Search for the cell housing the specified text and yield its (X, Y) center coordinate. 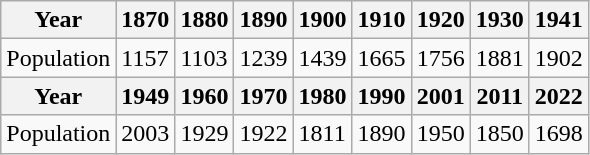
1439 (322, 58)
2001 (440, 96)
2011 (500, 96)
1900 (322, 20)
1881 (500, 58)
1880 (204, 20)
1665 (382, 58)
1970 (264, 96)
1103 (204, 58)
2003 (146, 134)
1756 (440, 58)
1910 (382, 20)
1870 (146, 20)
1811 (322, 134)
1950 (440, 134)
1960 (204, 96)
1949 (146, 96)
1930 (500, 20)
1990 (382, 96)
1920 (440, 20)
1157 (146, 58)
1929 (204, 134)
2022 (558, 96)
1980 (322, 96)
1902 (558, 58)
1941 (558, 20)
1239 (264, 58)
1922 (264, 134)
1850 (500, 134)
1698 (558, 134)
